Search for the cell housing the specified text and yield its [X, Y] center coordinate. 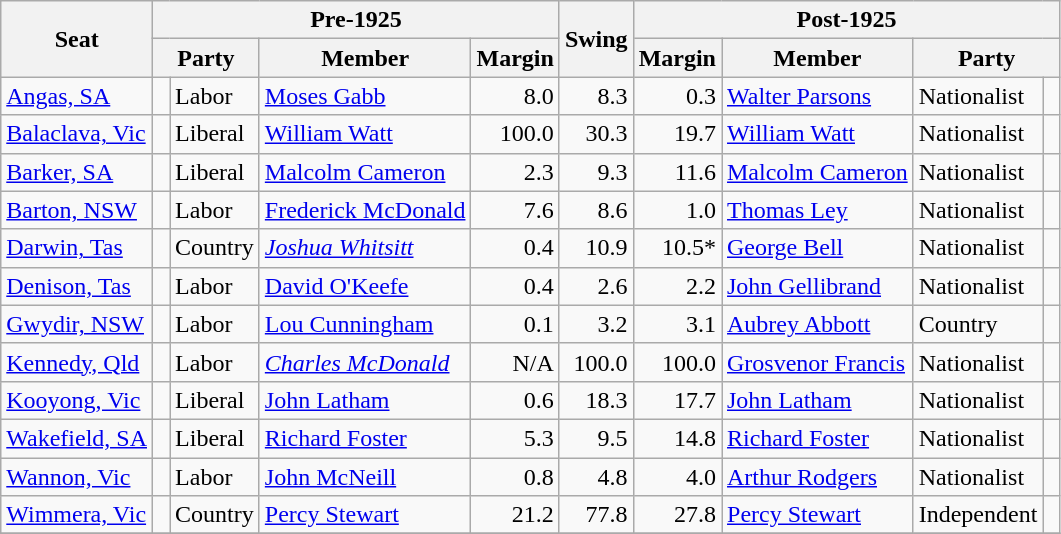
8.6 [596, 210]
2.2 [677, 286]
Aubrey Abbott [818, 324]
4.0 [677, 477]
Gwydir, NSW [77, 324]
Balaclava, Vic [77, 134]
0.6 [515, 400]
18.3 [596, 400]
Thomas Ley [818, 210]
Joshua Whitsitt [365, 248]
3.1 [677, 324]
17.7 [677, 400]
5.3 [515, 438]
Swing [596, 39]
N/A [515, 362]
30.3 [596, 134]
Barker, SA [77, 172]
77.8 [596, 515]
10.5* [677, 248]
Kooyong, Vic [77, 400]
21.2 [515, 515]
Wimmera, Vic [77, 515]
John Gellibrand [818, 286]
0.3 [677, 96]
Seat [77, 39]
Grosvenor Francis [818, 362]
Arthur Rodgers [818, 477]
27.8 [677, 515]
1.0 [677, 210]
Independent [978, 515]
7.6 [515, 210]
14.8 [677, 438]
Angas, SA [77, 96]
Denison, Tas [77, 286]
John McNeill [365, 477]
2.3 [515, 172]
Barton, NSW [77, 210]
Wakefield, SA [77, 438]
Frederick McDonald [365, 210]
3.2 [596, 324]
11.6 [677, 172]
4.8 [596, 477]
Kennedy, Qld [77, 362]
Lou Cunningham [365, 324]
George Bell [818, 248]
9.3 [596, 172]
Wannon, Vic [77, 477]
Pre-1925 [356, 20]
Charles McDonald [365, 362]
Moses Gabb [365, 96]
Post-1925 [846, 20]
8.0 [515, 96]
19.7 [677, 134]
0.8 [515, 477]
David O'Keefe [365, 286]
Darwin, Tas [77, 248]
8.3 [596, 96]
10.9 [596, 248]
2.6 [596, 286]
9.5 [596, 438]
0.1 [515, 324]
Walter Parsons [818, 96]
